Output the (x, y) coordinate of the center of the cell containing the given text.  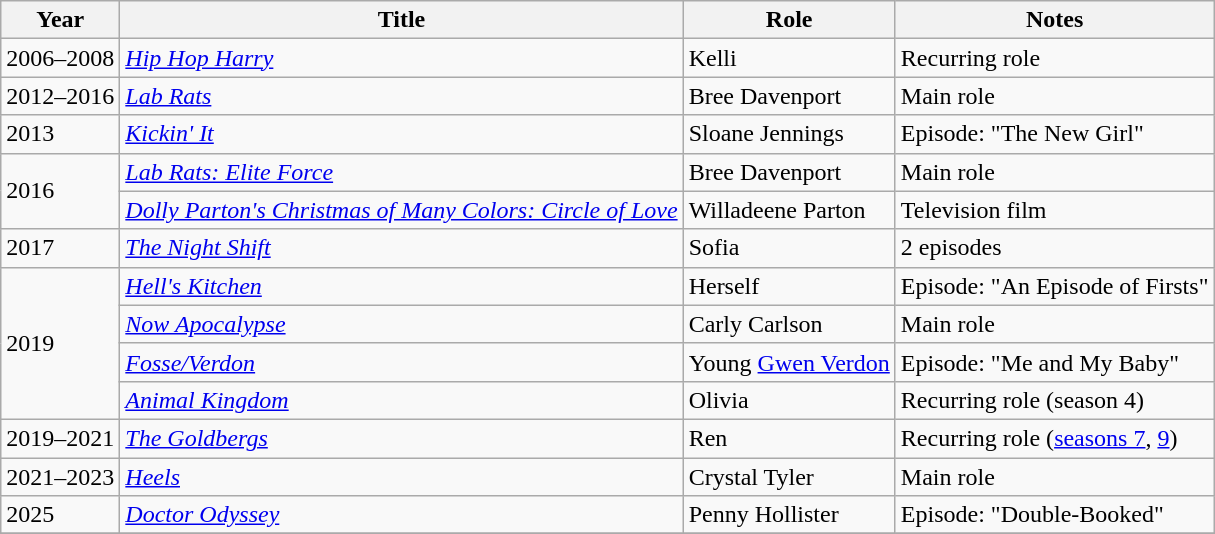
Doctor Odyssey (402, 515)
Young Gwen Verdon (789, 362)
2006–2008 (60, 58)
Fosse/Verdon (402, 362)
Lab Rats (402, 96)
Recurring role (season 4) (1054, 400)
Carly Carlson (789, 324)
Hip Hop Harry (402, 58)
Notes (1054, 20)
2 episodes (1054, 248)
Olivia (789, 400)
The Goldbergs (402, 438)
Television film (1054, 210)
2016 (60, 191)
Heels (402, 477)
2019–2021 (60, 438)
Recurring role (1054, 58)
Episode: "An Episode of Firsts" (1054, 286)
Kickin' It (402, 134)
2025 (60, 515)
Episode: "The New Girl" (1054, 134)
Episode: "Double-Booked" (1054, 515)
Crystal Tyler (789, 477)
Hell's Kitchen (402, 286)
Role (789, 20)
Now Apocalypse (402, 324)
Kelli (789, 58)
2021–2023 (60, 477)
2017 (60, 248)
Willadeene Parton (789, 210)
2013 (60, 134)
Recurring role (seasons 7, 9) (1054, 438)
Dolly Parton's Christmas of Many Colors: Circle of Love (402, 210)
Sloane Jennings (789, 134)
Title (402, 20)
Penny Hollister (789, 515)
Episode: "Me and My Baby" (1054, 362)
2019 (60, 343)
Year (60, 20)
Sofia (789, 248)
Ren (789, 438)
2012–2016 (60, 96)
Animal Kingdom (402, 400)
The Night Shift (402, 248)
Lab Rats: Elite Force (402, 172)
Herself (789, 286)
